Return the [X, Y] coordinate for the center point of the cell that contains the specified text.  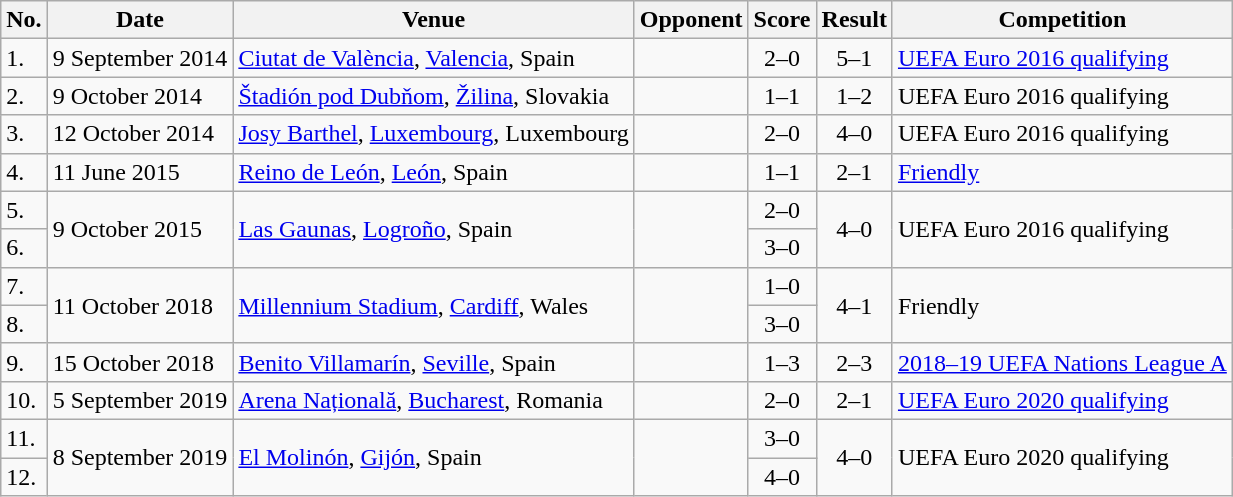
15 October 2018 [140, 362]
9 October 2015 [140, 229]
12. [24, 477]
3. [24, 134]
Las Gaunas, Logroño, Spain [434, 229]
2. [24, 96]
Reino de León, León, Spain [434, 172]
5 September 2019 [140, 400]
Result [854, 20]
11 October 2018 [140, 305]
2–3 [854, 362]
Arena Națională, Bucharest, Romania [434, 400]
Score [782, 20]
1. [24, 58]
1–2 [854, 96]
1–3 [782, 362]
10. [24, 400]
9 October 2014 [140, 96]
Competition [1062, 20]
11. [24, 438]
Josy Barthel, Luxembourg, Luxembourg [434, 134]
No. [24, 20]
5. [24, 210]
2018–19 UEFA Nations League A [1062, 362]
4. [24, 172]
9 September 2014 [140, 58]
Benito Villamarín, Seville, Spain [434, 362]
Date [140, 20]
4–1 [854, 305]
Štadión pod Dubňom, Žilina, Slovakia [434, 96]
6. [24, 248]
9. [24, 362]
El Molinón, Gijón, Spain [434, 457]
Ciutat de València, Valencia, Spain [434, 58]
7. [24, 286]
8. [24, 324]
Opponent [691, 20]
11 June 2015 [140, 172]
12 October 2014 [140, 134]
Venue [434, 20]
5–1 [854, 58]
Millennium Stadium, Cardiff, Wales [434, 305]
1–0 [782, 286]
8 September 2019 [140, 457]
